Capture the cell that displays the provided text and extract its (x, y) central coordinate. 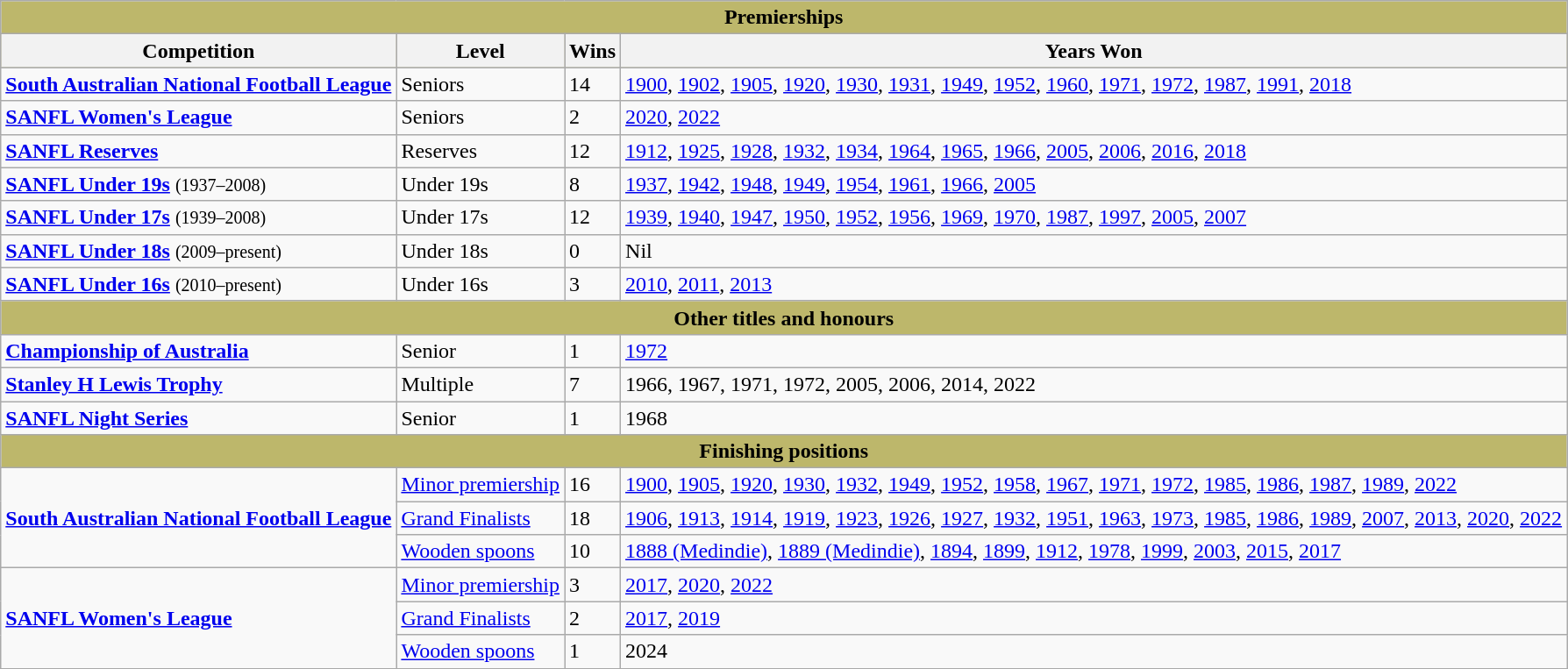
Under 16s (481, 284)
7 (593, 384)
1966, 1967, 1971, 1972, 2005, 2006, 2014, 2022 (1094, 384)
1900, 1902, 1905, 1920, 1930, 1931, 1949, 1952, 1960, 1971, 1972, 1987, 1991, 2018 (1094, 84)
SANFL Reserves (198, 151)
1968 (1094, 418)
Multiple (481, 384)
Wins (593, 51)
18 (593, 518)
Competition (198, 51)
2020, 2022 (1094, 117)
2017, 2019 (1094, 618)
SANFL Under 17s (1939–2008) (198, 217)
Nil (1094, 251)
Under 17s (481, 217)
SANFL Under 18s (2009–present) (198, 251)
10 (593, 552)
SANFL Under 16s (2010–present) (198, 284)
1912, 1925, 1928, 1932, 1934, 1964, 1965, 1966, 2005, 2006, 2016, 2018 (1094, 151)
Under 18s (481, 251)
1972 (1094, 351)
1937, 1942, 1948, 1949, 1954, 1961, 1966, 2005 (1094, 184)
Other titles and honours (784, 317)
1906, 1913, 1914, 1919, 1923, 1926, 1927, 1932, 1951, 1963, 1973, 1985, 1986, 1989, 2007, 2013, 2020, 2022 (1094, 518)
Stanley H Lewis Trophy (198, 384)
Premierships (784, 18)
Under 19s (481, 184)
Level (481, 51)
14 (593, 84)
Championship of Australia (198, 351)
SANFL Night Series (198, 418)
1939, 1940, 1947, 1950, 1952, 1956, 1969, 1970, 1987, 1997, 2005, 2007 (1094, 217)
16 (593, 485)
1900, 1905, 1920, 1930, 1932, 1949, 1952, 1958, 1967, 1971, 1972, 1985, 1986, 1987, 1989, 2022 (1094, 485)
8 (593, 184)
Years Won (1094, 51)
Reserves (481, 151)
2024 (1094, 651)
1888 (Medindie), 1889 (Medindie), 1894, 1899, 1912, 1978, 1999, 2003, 2015, 2017 (1094, 552)
0 (593, 251)
2017, 2020, 2022 (1094, 585)
2010, 2011, 2013 (1094, 284)
Finishing positions (784, 452)
SANFL Under 19s (1937–2008) (198, 184)
